For the text-containing cell, return its midpoint in (x, y) coordinate format. 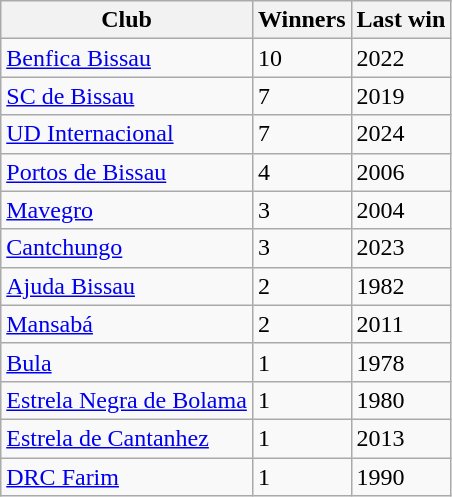
1978 (401, 362)
2006 (401, 172)
2013 (401, 438)
Benfica Bissau (127, 58)
DRC Farim (127, 477)
1990 (401, 477)
Bula (127, 362)
2011 (401, 324)
1980 (401, 400)
Last win (401, 20)
10 (302, 58)
Estrela Negra de Bolama (127, 400)
2019 (401, 96)
2022 (401, 58)
Estrela de Cantanhez (127, 438)
Ajuda Bissau (127, 286)
4 (302, 172)
2023 (401, 248)
1982 (401, 286)
2004 (401, 210)
SC de Bissau (127, 96)
Portos de Bissau (127, 172)
Winners (302, 20)
Cantchungo (127, 248)
UD Internacional (127, 134)
Mansabá (127, 324)
Club (127, 20)
2024 (401, 134)
Mavegro (127, 210)
